Search for the cell housing the specified text and yield its (x, y) center coordinate. 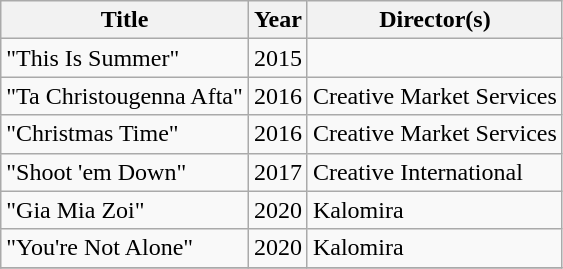
Year (278, 20)
Title (125, 20)
"You're Not Alone" (125, 248)
"Gia Mia Zoi" (125, 210)
2017 (278, 172)
"Christmas Time" (125, 134)
"This Is Summer" (125, 58)
"Ta Christougenna Afta" (125, 96)
Creative International (434, 172)
"Shoot 'em Down" (125, 172)
2015 (278, 58)
Director(s) (434, 20)
